Detect which cell encompasses the target text, then output its [x, y] center coordinate. 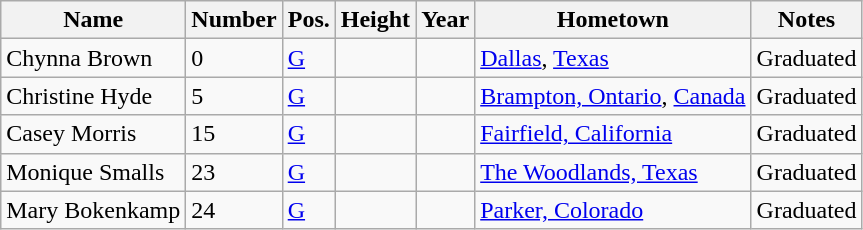
Christine Hyde [94, 96]
Parker, Colorado [613, 210]
Notes [806, 20]
Year [446, 20]
Mary Bokenkamp [94, 210]
5 [234, 96]
Brampton, Ontario, Canada [613, 96]
Fairfield, California [613, 134]
Hometown [613, 20]
23 [234, 172]
15 [234, 134]
Casey Morris [94, 134]
The Woodlands, Texas [613, 172]
Name [94, 20]
0 [234, 58]
Chynna Brown [94, 58]
Pos. [308, 20]
24 [234, 210]
Monique Smalls [94, 172]
Height [375, 20]
Dallas, Texas [613, 58]
Number [234, 20]
